For the text-containing cell, return its midpoint in [X, Y] coordinate format. 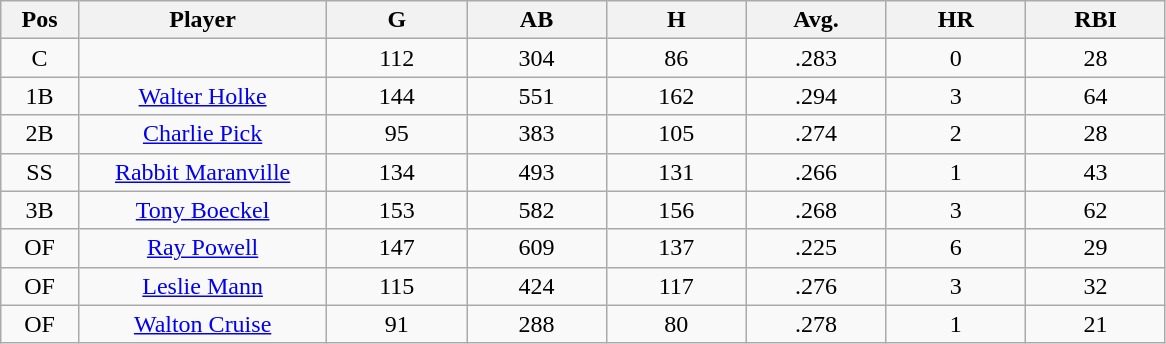
6 [956, 248]
2B [40, 134]
95 [397, 134]
G [397, 20]
Player [202, 20]
131 [676, 172]
551 [537, 96]
.278 [816, 324]
.268 [816, 210]
105 [676, 134]
1B [40, 96]
Walter Holke [202, 96]
424 [537, 286]
C [40, 58]
Tony Boeckel [202, 210]
SS [40, 172]
43 [1096, 172]
153 [397, 210]
80 [676, 324]
Charlie Pick [202, 134]
582 [537, 210]
288 [537, 324]
HR [956, 20]
137 [676, 248]
86 [676, 58]
Avg. [816, 20]
.283 [816, 58]
112 [397, 58]
Rabbit Maranville [202, 172]
RBI [1096, 20]
0 [956, 58]
162 [676, 96]
2 [956, 134]
29 [1096, 248]
.266 [816, 172]
156 [676, 210]
383 [537, 134]
134 [397, 172]
62 [1096, 210]
21 [1096, 324]
Pos [40, 20]
Walton Cruise [202, 324]
304 [537, 58]
.274 [816, 134]
.225 [816, 248]
117 [676, 286]
64 [1096, 96]
493 [537, 172]
144 [397, 96]
609 [537, 248]
3B [40, 210]
91 [397, 324]
Leslie Mann [202, 286]
115 [397, 286]
AB [537, 20]
Ray Powell [202, 248]
.276 [816, 286]
.294 [816, 96]
147 [397, 248]
H [676, 20]
32 [1096, 286]
